From the cell containing the given text, extract its center point as [X, Y] coordinate. 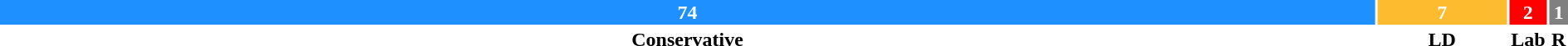
74 [687, 12]
2 [1528, 12]
1 [1558, 12]
7 [1442, 12]
